Capture the cell that displays the provided text and extract its (x, y) central coordinate. 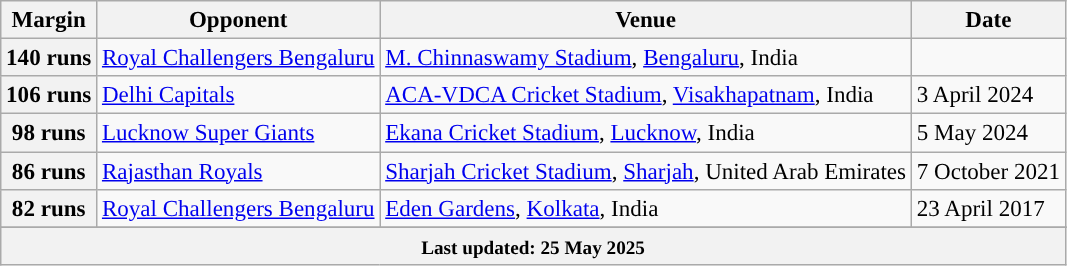
23 April 2017 (988, 209)
Sharjah Cricket Stadium, Sharjah, United Arab Emirates (646, 171)
Opponent (238, 20)
Venue (646, 20)
Lucknow Super Giants (238, 133)
Delhi Capitals (238, 95)
98 runs (49, 133)
140 runs (49, 58)
Last updated: 25 May 2025 (534, 246)
M. Chinnaswamy Stadium, Bengaluru, India (646, 58)
82 runs (49, 209)
Ekana Cricket Stadium, Lucknow, India (646, 133)
106 runs (49, 95)
7 October 2021 (988, 171)
86 runs (49, 171)
Eden Gardens, Kolkata, India (646, 209)
Margin (49, 20)
Rajasthan Royals (238, 171)
3 April 2024 (988, 95)
ACA-VDCA Cricket Stadium, Visakhapatnam, India (646, 95)
5 May 2024 (988, 133)
Date (988, 20)
